Capture the cell that displays the provided text and extract its [x, y] central coordinate. 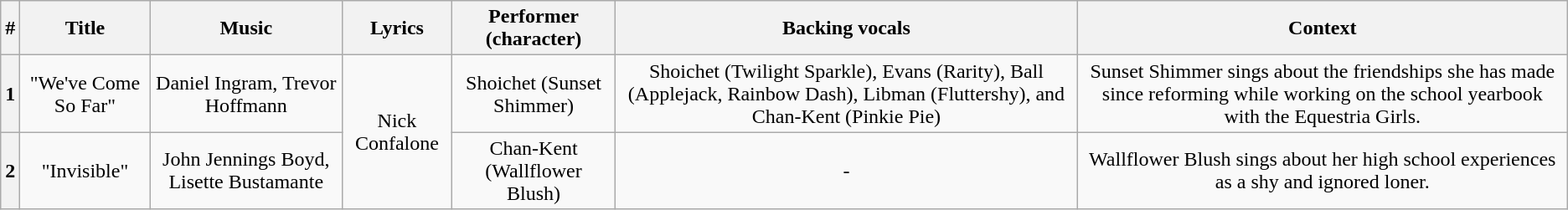
Shoichet (Twilight Sparkle), Evans (Rarity), Ball (Applejack, Rainbow Dash), Libman (Fluttershy), and Chan-Kent (Pinkie Pie) [847, 94]
"We've Come So Far" [85, 94]
Music [246, 28]
Sunset Shimmer sings about the friendships she has made since reforming while working on the school yearbook with the Equestria Girls. [1322, 94]
# [10, 28]
- [847, 171]
Daniel Ingram, Trevor Hoffmann [246, 94]
Context [1322, 28]
John Jennings Boyd, Lisette Bustamante [246, 171]
Shoichet (Sunset Shimmer) [533, 94]
Title [85, 28]
Chan-Kent (Wallflower Blush) [533, 171]
"Invisible" [85, 171]
Backing vocals [847, 28]
Wallflower Blush sings about her high school experiences as a shy and ignored loner. [1322, 171]
1 [10, 94]
Nick Confalone [397, 132]
2 [10, 171]
Lyrics [397, 28]
Performer (character) [533, 28]
